Output the (X, Y) coordinate of the center of the cell containing the given text.  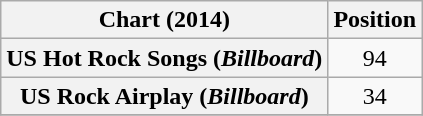
US Rock Airplay (Billboard) (164, 96)
94 (375, 58)
US Hot Rock Songs (Billboard) (164, 58)
Position (375, 20)
34 (375, 96)
Chart (2014) (164, 20)
